Output the (X, Y) coordinate of the center of the cell containing the given text.  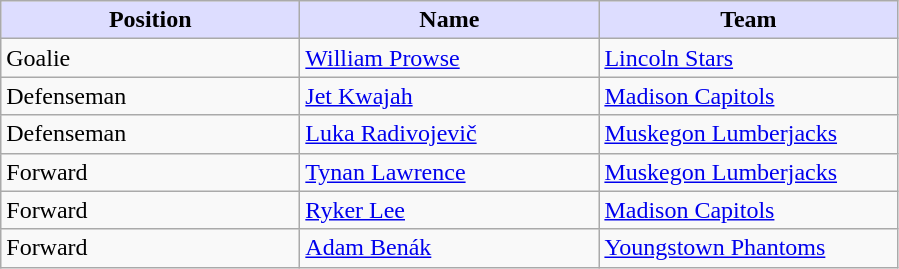
Jet Kwajah (450, 96)
Lincoln Stars (748, 58)
Position (150, 20)
William Prowse (450, 58)
Goalie (150, 58)
Tynan Lawrence (450, 172)
Ryker Lee (450, 210)
Adam Benák (450, 248)
Team (748, 20)
Name (450, 20)
Luka Radivojevič (450, 134)
Youngstown Phantoms (748, 248)
